For the text-containing cell, return its midpoint in (x, y) coordinate format. 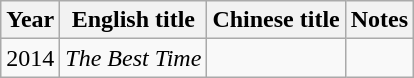
Notes (379, 20)
The Best Time (134, 58)
English title (134, 20)
Year (30, 20)
2014 (30, 58)
Chinese title (276, 20)
